Capture the cell that displays the provided text and extract its [x, y] central coordinate. 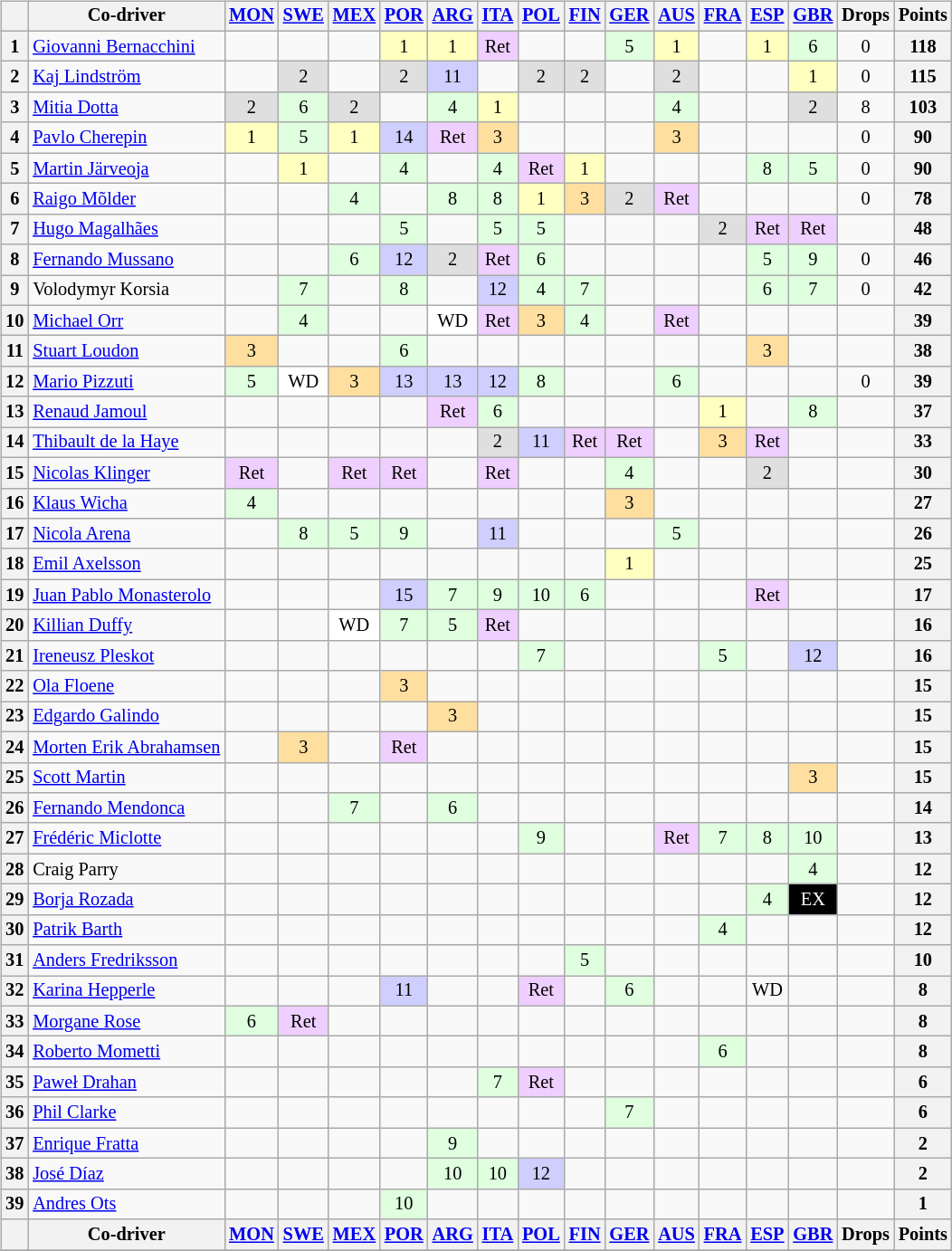
Thibault de la Haye [127, 443]
48 [923, 229]
Frédéric Miclotte [127, 838]
Mitia Dotta [127, 108]
Craig Parry [127, 869]
29 [14, 900]
Fernando Mendonca [127, 808]
Giovanni Bernacchini [127, 46]
Ireneusz Pleskot [127, 655]
Morten Erik Abrahamsen [127, 747]
Ola Floene [127, 686]
20 [14, 625]
Phil Clarke [127, 1113]
78 [923, 199]
Edgardo Galindo [127, 717]
José Díaz [127, 1174]
Juan Pablo Monasterolo [127, 595]
Enrique Fratta [127, 1143]
19 [14, 595]
36 [14, 1113]
Raigo Mõlder [127, 199]
28 [14, 869]
Patrik Barth [127, 930]
Kaj Lindström [127, 77]
103 [923, 108]
Michael Orr [127, 320]
Scott Martin [127, 778]
42 [923, 291]
Roberto Mometti [127, 1052]
Renaud Jamoul [127, 412]
21 [14, 655]
Martin Järveoja [127, 168]
Fernando Mussano [127, 260]
Stuart Loudon [127, 351]
35 [14, 1083]
118 [923, 46]
46 [923, 260]
18 [14, 564]
Borja Rozada [127, 900]
32 [14, 991]
Killian Duffy [127, 625]
34 [14, 1052]
Nicolas Klinger [127, 473]
Paweł Drahan [127, 1083]
23 [14, 717]
Volodymyr Korsia [127, 291]
Anders Fredriksson [127, 960]
Hugo Magalhães [127, 229]
Emil Axelsson [127, 564]
Pavlo Cherepin [127, 138]
24 [14, 747]
Mario Pizzuti [127, 382]
Morgane Rose [127, 1021]
Andres Ots [127, 1204]
31 [14, 960]
22 [14, 686]
Karina Hepperle [127, 991]
EX [813, 900]
115 [923, 77]
Nicola Arena [127, 534]
Klaus Wicha [127, 503]
